Find where the given text appears and provide that cell's center as [x, y] coordinate. 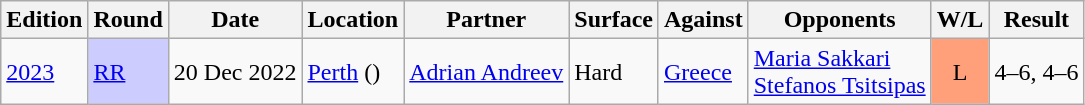
Greece [703, 72]
Hard [614, 72]
Partner [486, 20]
Maria Sakkari Stefanos Tsitsipas [840, 72]
4–6, 4–6 [1036, 72]
Against [703, 20]
Round [128, 20]
W/L [960, 20]
2023 [44, 72]
RR [128, 72]
20 Dec 2022 [235, 72]
Adrian Andreev [486, 72]
Surface [614, 20]
Opponents [840, 20]
Result [1036, 20]
Date [235, 20]
Perth () [353, 72]
L [960, 72]
Location [353, 20]
Edition [44, 20]
